Detect which cell encompasses the target text, then output its [x, y] center coordinate. 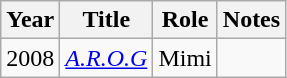
2008 [30, 58]
Notes [251, 20]
Role [185, 20]
Mimi [185, 58]
Title [106, 20]
Year [30, 20]
A.R.O.G [106, 58]
